Identify which cell holds the provided text, then report its [X, Y] central coordinate. 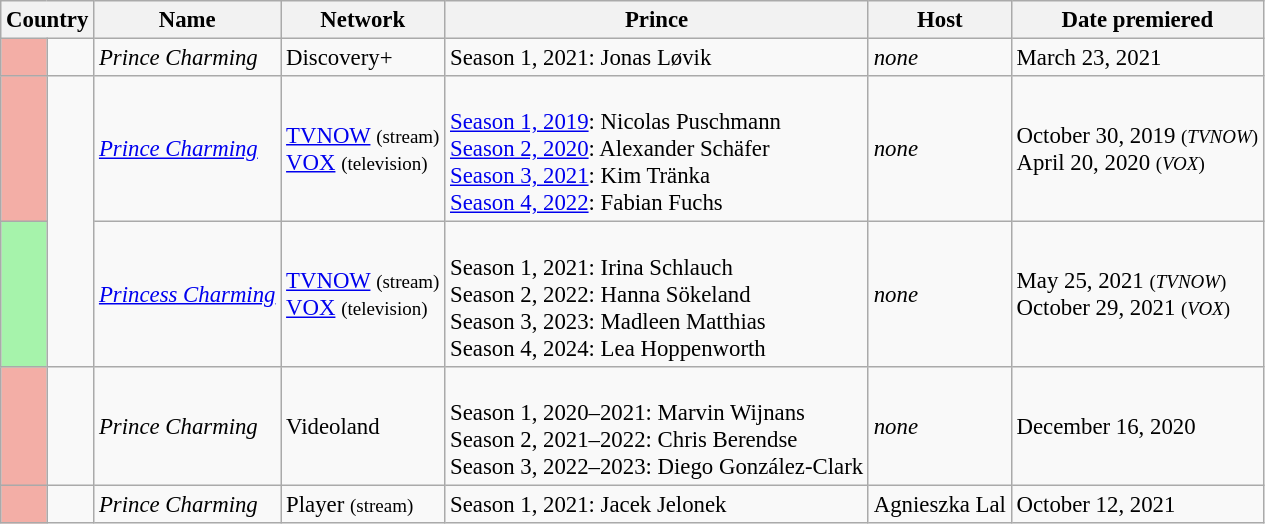
Player (stream) [363, 505]
March 23, 2021 [1137, 58]
Videoland [363, 426]
Season 1, 2021: Irina Schlauch Season 2, 2022: Hanna Sökeland Season 3, 2023: Madleen Matthias Season 4, 2024: Lea Hoppenworth [657, 295]
Agnieszka Lal [940, 505]
Discovery+ [363, 58]
Princess Charming [188, 295]
May 25, 2021 (TVNOW)October 29, 2021 (VOX) [1137, 295]
Season 1, 2020–2021: Marvin Wijnans Season 2, 2021–2022: Chris Berendse Season 3, 2022–2023: Diego González-Clark [657, 426]
Prince [657, 20]
Name [188, 20]
October 30, 2019 (TVNOW)April 20, 2020 (VOX) [1137, 149]
October 12, 2021 [1137, 505]
Date premiered [1137, 20]
Season 1, 2019: Nicolas Puschmann Season 2, 2020: Alexander Schäfer Season 3, 2021: Kim Tränka Season 4, 2022: Fabian Fuchs [657, 149]
Country [48, 20]
Host [940, 20]
Season 1, 2021: Jonas Løvik [657, 58]
Network [363, 20]
Season 1, 2021: Jacek Jelonek [657, 505]
December 16, 2020 [1137, 426]
